Provide the [X, Y] coordinate of the cell's center where the given text is located.  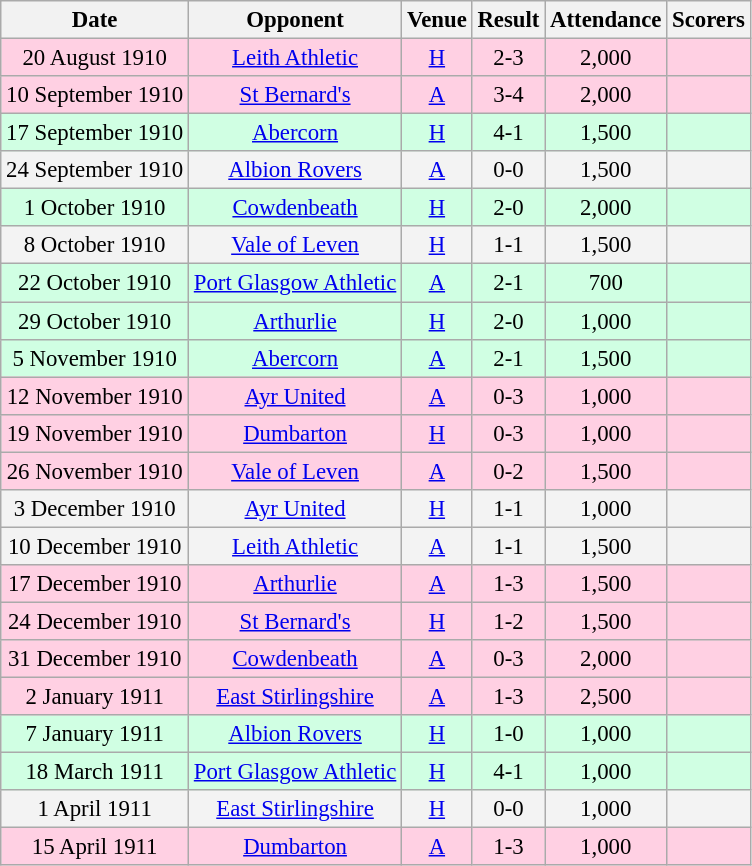
Venue [438, 20]
1-0 [508, 734]
3-4 [508, 95]
18 March 1911 [95, 772]
2-3 [508, 58]
2,500 [606, 697]
Scorers [709, 20]
1 October 1910 [95, 208]
2 January 1911 [95, 697]
0-2 [508, 471]
19 November 1910 [95, 433]
24 September 1910 [95, 170]
20 August 1910 [95, 58]
29 October 1910 [95, 321]
15 April 1911 [95, 847]
7 January 1911 [95, 734]
17 December 1910 [95, 584]
31 December 1910 [95, 659]
26 November 1910 [95, 471]
Result [508, 20]
24 December 1910 [95, 621]
Attendance [606, 20]
10 December 1910 [95, 546]
12 November 1910 [95, 396]
10 September 1910 [95, 95]
17 September 1910 [95, 133]
700 [606, 283]
3 December 1910 [95, 509]
Date [95, 20]
22 October 1910 [95, 283]
1 April 1911 [95, 809]
Opponent [296, 20]
5 November 1910 [95, 358]
1-2 [508, 621]
8 October 1910 [95, 245]
